Find where the given text appears and provide that cell's center as [x, y] coordinate. 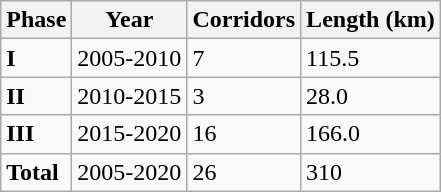
2005-2010 [130, 58]
2015-2020 [130, 134]
Length (km) [371, 20]
I [36, 58]
Corridors [244, 20]
III [36, 134]
Total [36, 172]
7 [244, 58]
Year [130, 20]
2005-2020 [130, 172]
16 [244, 134]
28.0 [371, 96]
115.5 [371, 58]
3 [244, 96]
II [36, 96]
Phase [36, 20]
2010-2015 [130, 96]
166.0 [371, 134]
26 [244, 172]
310 [371, 172]
